For the text-containing cell, return its midpoint in [x, y] coordinate format. 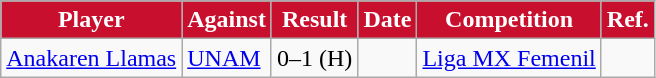
Anakaren Llamas [92, 58]
UNAM [227, 58]
0–1 (H) [314, 58]
Player [92, 20]
Competition [509, 20]
Against [227, 20]
Date [388, 20]
Result [314, 20]
Ref. [628, 20]
Liga MX Femenil [509, 58]
